Search for the cell housing the specified text and yield its (x, y) center coordinate. 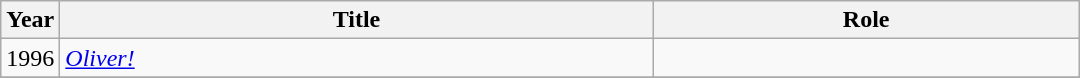
Oliver! (356, 58)
Role (866, 20)
Year (30, 20)
Title (356, 20)
1996 (30, 58)
